Determine the (X, Y) coordinate at the center of the cell enclosing the given text.  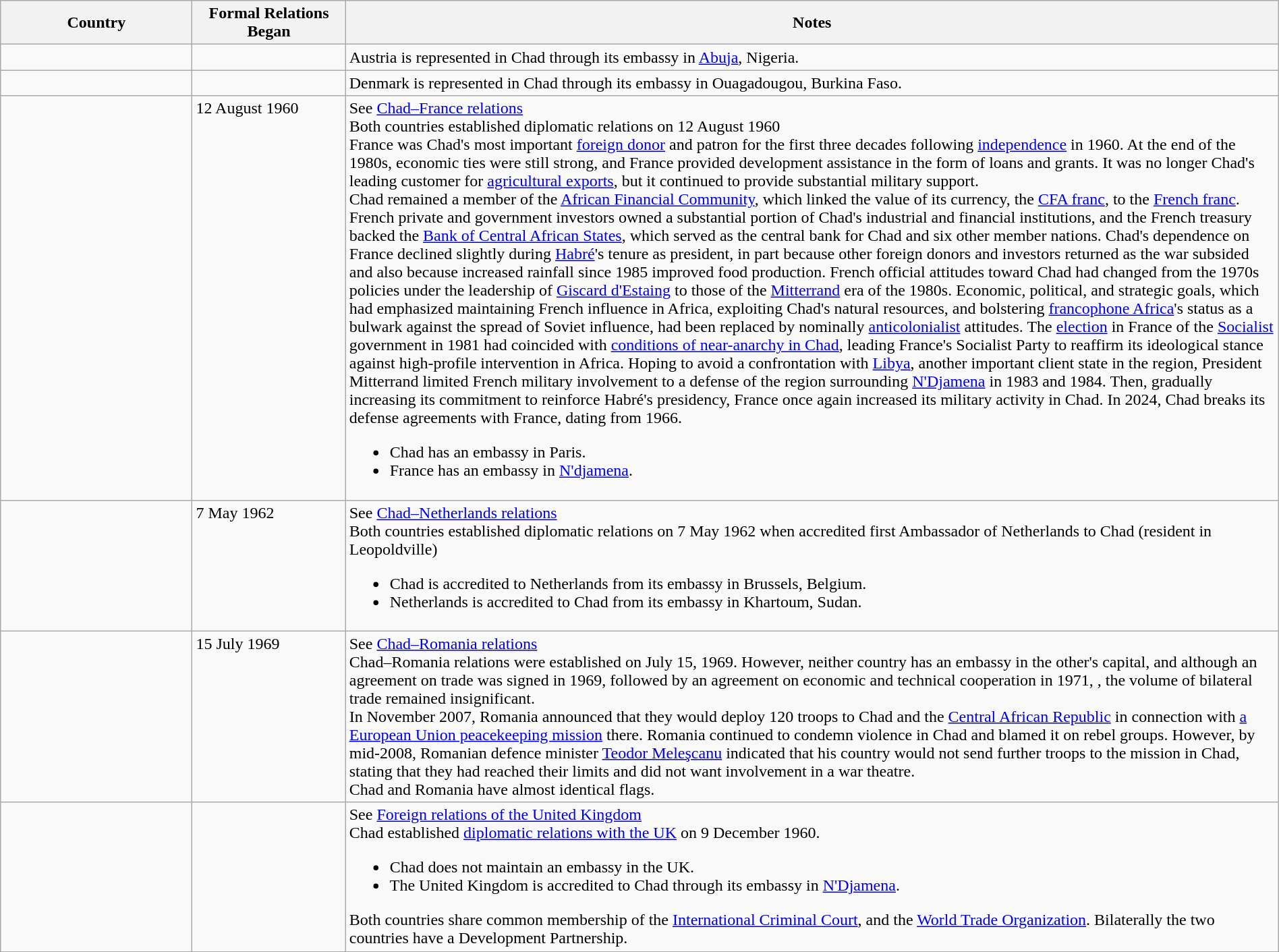
Notes (812, 23)
7 May 1962 (268, 565)
Denmark is represented in Chad through its embassy in Ouagadougou, Burkina Faso. (812, 83)
12 August 1960 (268, 298)
Formal Relations Began (268, 23)
Country (96, 23)
15 July 1969 (268, 717)
Austria is represented in Chad through its embassy in Abuja, Nigeria. (812, 57)
